Scan for the cell matching the given text and deliver its (X, Y) coordinate at center. 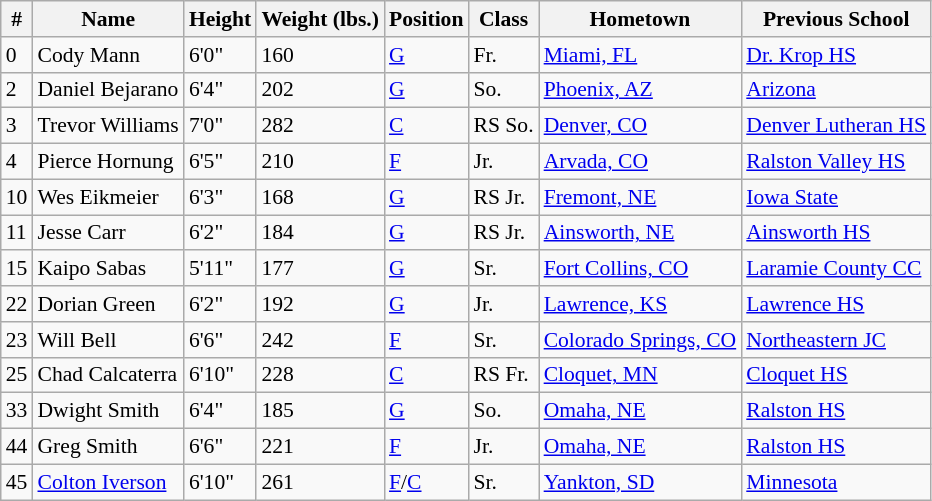
5'11" (220, 269)
Arizona (836, 90)
Arvada, CO (640, 162)
Colton Iverson (108, 482)
RS So. (503, 126)
Lawrence HS (836, 304)
Hometown (640, 19)
Minnesota (836, 482)
15 (17, 269)
Daniel Bejarano (108, 90)
F/C (426, 482)
192 (320, 304)
Fort Collins, CO (640, 269)
6'5" (220, 162)
Jesse Carr (108, 233)
11 (17, 233)
Fremont, NE (640, 197)
Cody Mann (108, 55)
6'3" (220, 197)
Will Bell (108, 340)
22 (17, 304)
10 (17, 197)
Miami, FL (640, 55)
221 (320, 447)
Dwight Smith (108, 411)
282 (320, 126)
210 (320, 162)
228 (320, 375)
261 (320, 482)
33 (17, 411)
Weight (lbs.) (320, 19)
25 (17, 375)
6'0" (220, 55)
Denver Lutheran HS (836, 126)
Cloquet HS (836, 375)
23 (17, 340)
Yankton, SD (640, 482)
Dr. Krop HS (836, 55)
Colorado Springs, CO (640, 340)
Chad Calcaterra (108, 375)
44 (17, 447)
Laramie County CC (836, 269)
184 (320, 233)
Name (108, 19)
Ainsworth, NE (640, 233)
Fr. (503, 55)
45 (17, 482)
7'0" (220, 126)
Northeastern JC (836, 340)
Greg Smith (108, 447)
Ainsworth HS (836, 233)
Class (503, 19)
Ralston Valley HS (836, 162)
3 (17, 126)
Pierce Hornung (108, 162)
Kaipo Sabas (108, 269)
RS Fr. (503, 375)
242 (320, 340)
Iowa State (836, 197)
Phoenix, AZ (640, 90)
# (17, 19)
Wes Eikmeier (108, 197)
Dorian Green (108, 304)
Lawrence, KS (640, 304)
2 (17, 90)
Height (220, 19)
Trevor Williams (108, 126)
Cloquet, MN (640, 375)
4 (17, 162)
202 (320, 90)
160 (320, 55)
185 (320, 411)
Position (426, 19)
Denver, CO (640, 126)
0 (17, 55)
168 (320, 197)
177 (320, 269)
Previous School (836, 19)
